Return (x, y) of the center of cell containing provided text 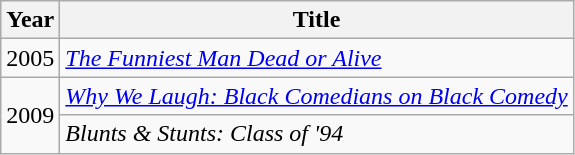
Year (30, 20)
2009 (30, 115)
The Funniest Man Dead or Alive (316, 58)
2005 (30, 58)
Title (316, 20)
Blunts & Stunts: Class of '94 (316, 134)
Why We Laugh: Black Comedians on Black Comedy (316, 96)
